Provide the [X, Y] coordinate of the cell's center where the given text is located.  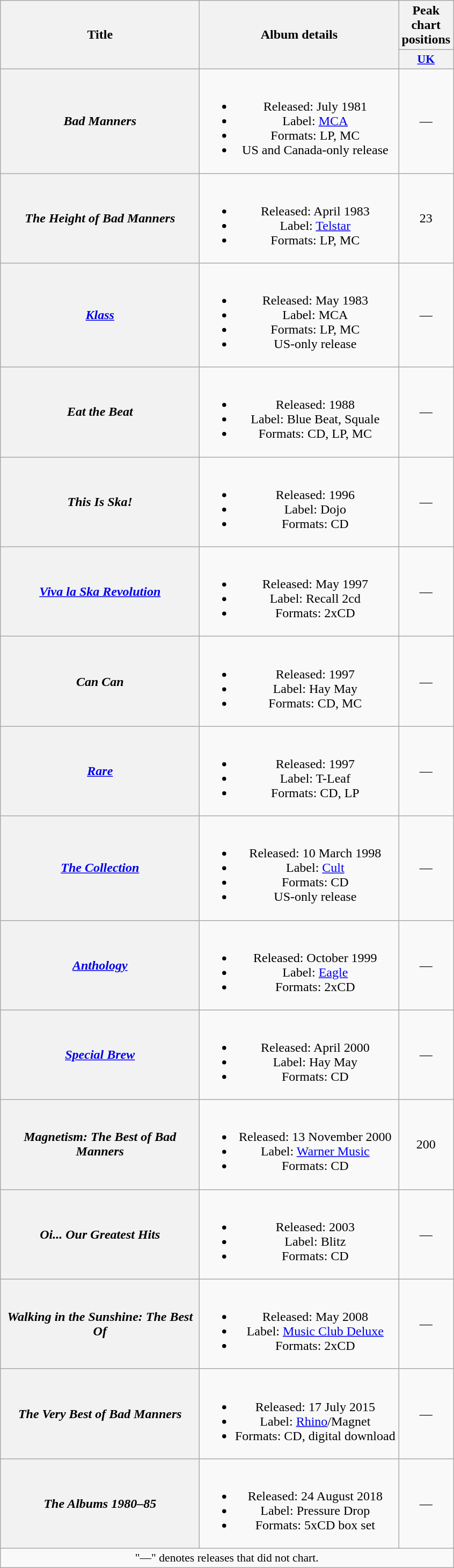
Eat the Beat [100, 413]
Released: 1996Label: DojoFormats: CD [299, 502]
Anthology [100, 965]
Released: May 1983Label: MCAFormats: LP, MCUS-only release [299, 315]
Released: April 2000Label: Hay MayFormats: CD [299, 1055]
Released: April 1983Label: TelstarFormats: LP, MC [299, 218]
Released: 2003Label: BlitzFormats: CD [299, 1234]
Rare [100, 771]
Viva la Ska Revolution [100, 592]
Released: 1997Label: T-LeafFormats: CD, LP [299, 771]
This Is Ska! [100, 502]
Album details [299, 35]
Released: 24 August 2018Label: Pressure DropFormats: 5xCD box set [299, 1503]
Oi... Our Greatest Hits [100, 1234]
Released: May 2008Label: Music Club DeluxeFormats: 2xCD [299, 1324]
Bad Manners [100, 121]
Title [100, 35]
"—" denotes releases that did not chart. [227, 1558]
The Height of Bad Manners [100, 218]
Walking in the Sunshine: The Best Of [100, 1324]
The Very Best of Bad Manners [100, 1414]
UK [426, 60]
Can Can [100, 681]
Released: May 1997Label: Recall 2cdFormats: 2xCD [299, 592]
Magnetism: The Best of Bad Manners [100, 1144]
Klass [100, 315]
Released: July 1981Label: MCAFormats: LP, MCUS and Canada-only release [299, 121]
200 [426, 1144]
Released: October 1999Label: EagleFormats: 2xCD [299, 965]
Released: 13 November 2000Label: Warner MusicFormats: CD [299, 1144]
Released: 10 March 1998Label: CultFormats: CDUS-only release [299, 868]
Released: 17 July 2015Label: Rhino/MagnetFormats: CD, digital download [299, 1414]
Peak chart positions [426, 25]
Released: 1997Label: Hay MayFormats: CD, MC [299, 681]
The Albums 1980–85 [100, 1503]
Released: 1988Label: Blue Beat, SqualeFormats: CD, LP, MC [299, 413]
The Collection [100, 868]
Special Brew [100, 1055]
23 [426, 218]
